Provide the (x, y) coordinate of the cell's center where the given text is located.  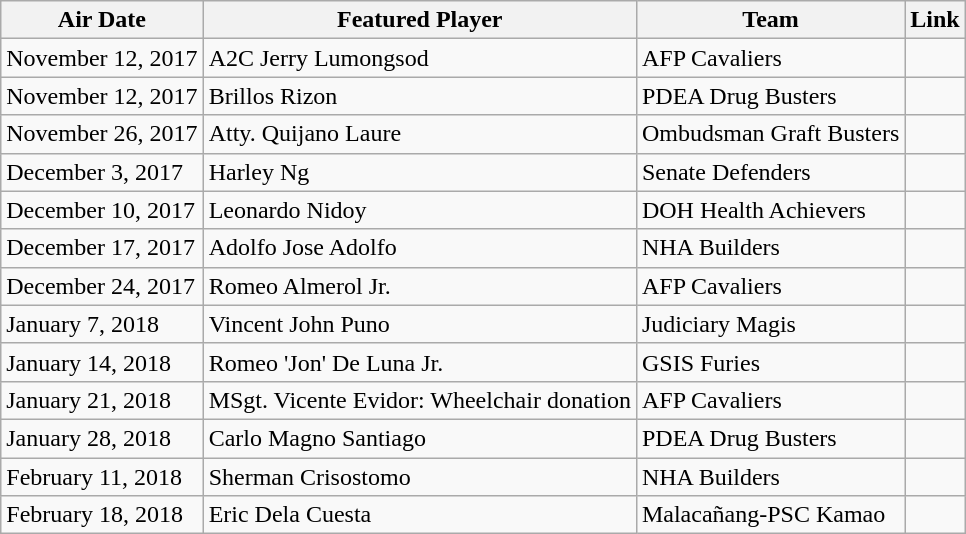
Malacañang-PSC Kamao (770, 515)
December 3, 2017 (102, 172)
January 14, 2018 (102, 362)
January 21, 2018 (102, 400)
Air Date (102, 20)
GSIS Furies (770, 362)
Leonardo Nidoy (420, 210)
DOH Health Achievers (770, 210)
Romeo Almerol Jr. (420, 286)
Featured Player (420, 20)
Harley Ng (420, 172)
February 18, 2018 (102, 515)
February 11, 2018 (102, 477)
Carlo Magno Santiago (420, 438)
Adolfo Jose Adolfo (420, 248)
January 28, 2018 (102, 438)
Atty. Quijano Laure (420, 134)
Romeo 'Jon' De Luna Jr. (420, 362)
Link (935, 20)
Team (770, 20)
January 7, 2018 (102, 324)
November 26, 2017 (102, 134)
December 10, 2017 (102, 210)
Sherman Crisostomo (420, 477)
A2C Jerry Lumongsod (420, 58)
MSgt. Vicente Evidor: Wheelchair donation (420, 400)
Brillos Rizon (420, 96)
Judiciary Magis (770, 324)
Senate Defenders (770, 172)
Vincent John Puno (420, 324)
December 24, 2017 (102, 286)
December 17, 2017 (102, 248)
Ombudsman Graft Busters (770, 134)
Eric Dela Cuesta (420, 515)
